Identify which cell holds the provided text, then report its [x, y] central coordinate. 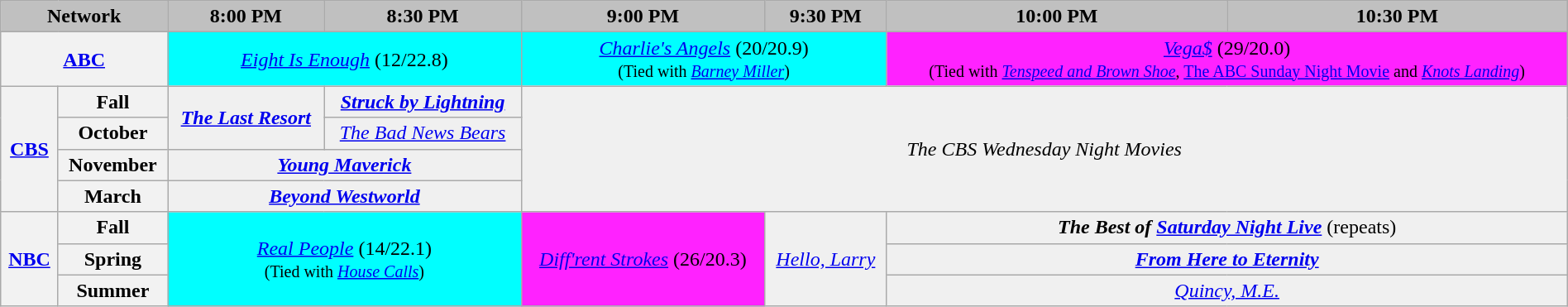
Real People (14/22.1)(Tied with House Calls) [345, 259]
ABC [84, 60]
Diff'rent Strokes (26/20.3) [643, 259]
10:30 PM [1398, 17]
10:00 PM [1057, 17]
Network [84, 17]
Beyond Westworld [345, 196]
The Last Resort [246, 118]
October [112, 133]
Quincy, M.E. [1227, 290]
Charlie's Angels (20/20.9)(Tied with Barney Miller) [704, 60]
From Here to Eternity [1227, 259]
Young Maverick [345, 165]
NBC [30, 259]
8:30 PM [423, 17]
9:30 PM [825, 17]
November [112, 165]
The Bad News Bears [423, 133]
CBS [30, 149]
The Best of Saturday Night Live (repeats) [1227, 228]
March [112, 196]
Struck by Lightning [423, 102]
The CBS Wednesday Night Movies [1044, 149]
Summer [112, 290]
Spring [112, 259]
Eight Is Enough (12/22.8) [345, 60]
9:00 PM [643, 17]
Vega$ (29/20.0)(Tied with Tenspeed and Brown Shoe, The ABC Sunday Night Movie and Knots Landing) [1227, 60]
Hello, Larry [825, 259]
8:00 PM [246, 17]
